For the text-containing cell, return its midpoint in [x, y] coordinate format. 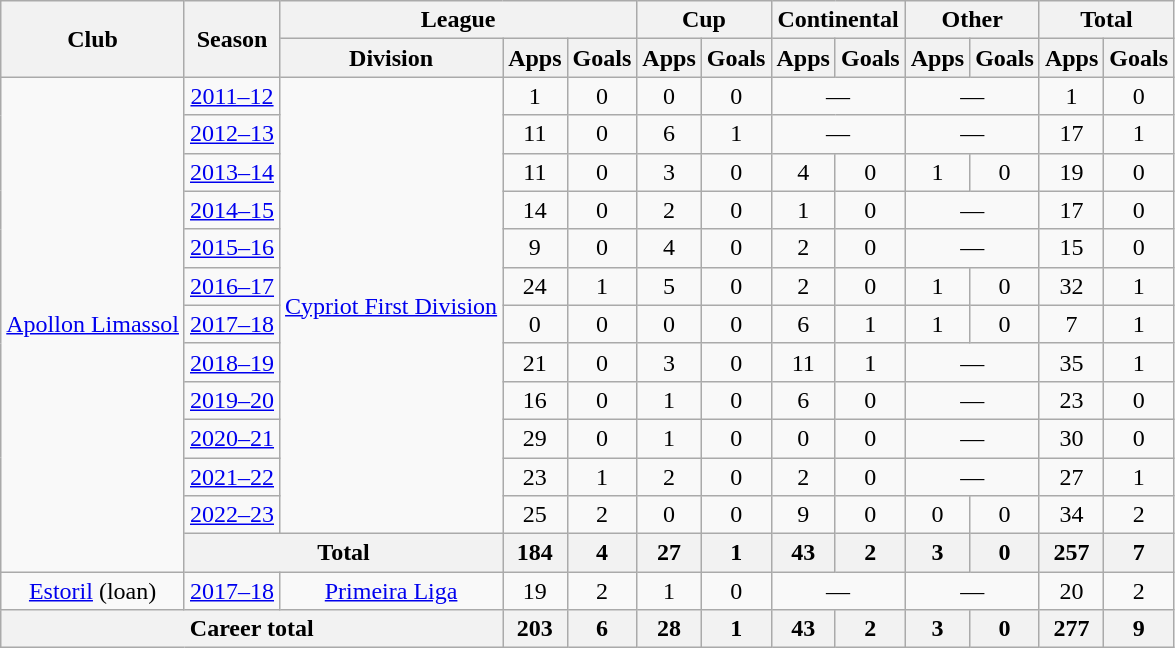
2015–16 [232, 248]
34 [1071, 515]
2021–22 [232, 477]
Club [93, 39]
35 [1071, 362]
Continental [838, 20]
Season [232, 39]
24 [535, 286]
2012–13 [232, 134]
Career total [252, 629]
25 [535, 515]
30 [1071, 438]
Apollon Limassol [93, 324]
League [458, 20]
32 [1071, 286]
184 [535, 553]
21 [535, 362]
Division [392, 58]
277 [1071, 629]
2018–19 [232, 362]
20 [1071, 591]
5 [669, 286]
203 [535, 629]
2014–15 [232, 210]
Other [972, 20]
2013–14 [232, 172]
2020–21 [232, 438]
16 [535, 400]
Estoril (loan) [93, 591]
14 [535, 210]
2016–17 [232, 286]
Primeira Liga [392, 591]
15 [1071, 248]
257 [1071, 553]
Cup [704, 20]
2022–23 [232, 515]
29 [535, 438]
Cypriot First Division [392, 306]
2019–20 [232, 400]
2011–12 [232, 96]
28 [669, 629]
